Capture the cell that displays the provided text and extract its (x, y) central coordinate. 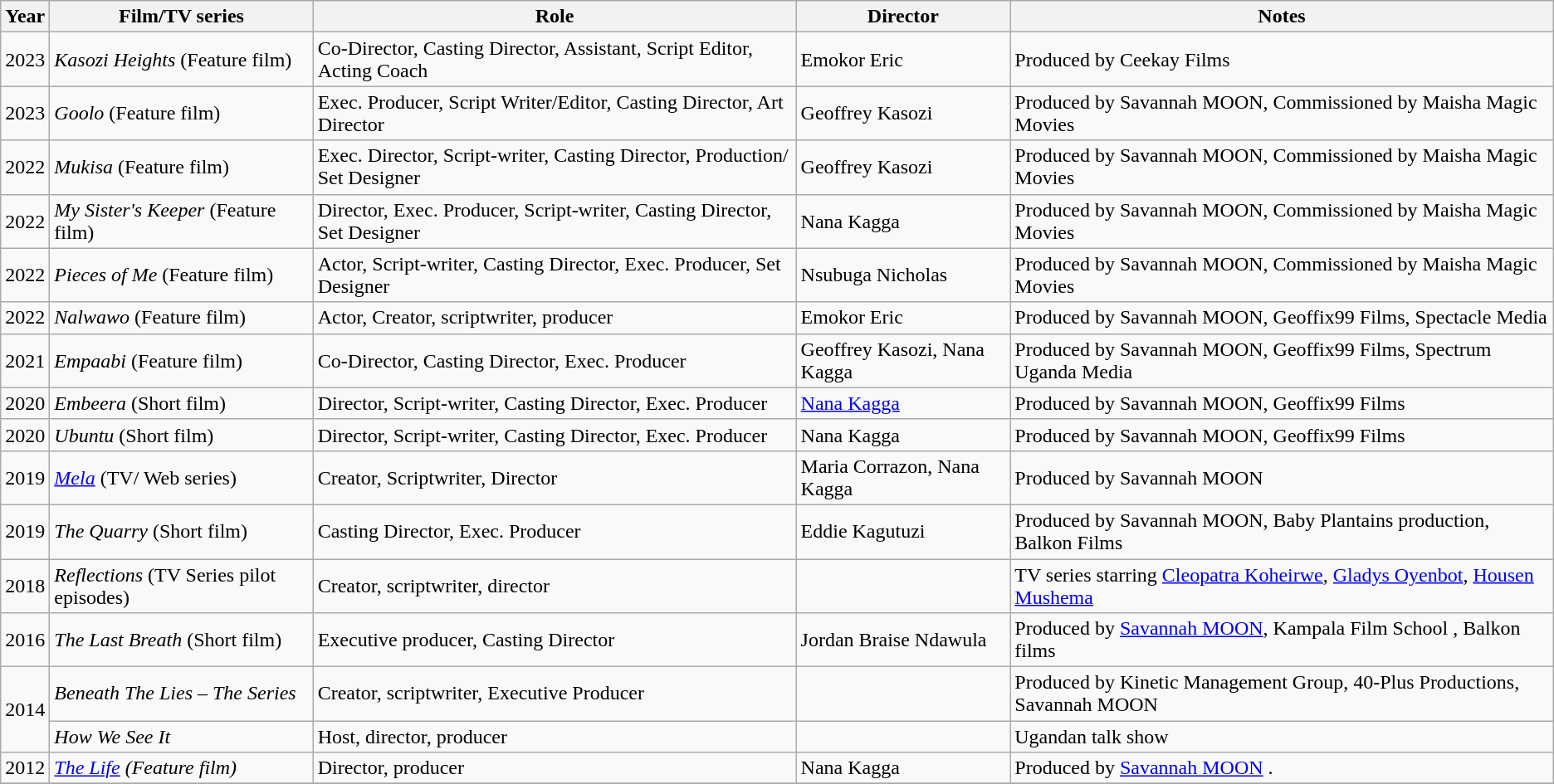
Film/TV series (181, 17)
2018 (25, 586)
Produced by Kinetic Management Group, 40-Plus Productions, Savannah MOON (1282, 694)
Empaabi (Feature film) (181, 360)
Produced by Savannah MOON, Baby Plantains production, Balkon Films (1282, 531)
Year (25, 17)
2016 (25, 640)
The Last Breath (Short film) (181, 640)
Co-Director, Casting Director, Assistant, Script Editor, Acting Coach (555, 60)
Jordan Braise Ndawula (903, 640)
Produced by Savannah MOON, Geoffix99 Films, Spectacle Media (1282, 318)
Creator, Scriptwriter, Director (555, 478)
Produced by Savannah MOON . (1282, 768)
Director, producer (555, 768)
Nsubuga Nicholas (903, 275)
2014 (25, 710)
Kasozi Heights (Feature film) (181, 60)
The Quarry (Short film) (181, 531)
Beneath The Lies – The Series (181, 694)
Produced by Savannah MOON (1282, 478)
Actor, Creator, scriptwriter, producer (555, 318)
2012 (25, 768)
Exec. Director, Script-writer, Casting Director, Production/ Set Designer (555, 168)
Produced by Ceekay Films (1282, 60)
My Sister's Keeper (Feature film) (181, 221)
Creator, scriptwriter, director (555, 586)
Director (903, 17)
2021 (25, 360)
Mela (TV/ Web series) (181, 478)
Role (555, 17)
Notes (1282, 17)
Geoffrey Kasozi, Nana Kagga (903, 360)
Goolo (Feature film) (181, 113)
The Life (Feature film) (181, 768)
Reflections (TV Series pilot episodes) (181, 586)
Executive producer, Casting Director (555, 640)
Exec. Producer, Script Writer/Editor, Casting Director, Art Director (555, 113)
Actor, Script-writer, Casting Director, Exec. Producer, Set Designer (555, 275)
Mukisa (Feature film) (181, 168)
Eddie Kagutuzi (903, 531)
Co-Director, Casting Director, Exec. Producer (555, 360)
Director, Exec. Producer, Script-writer, Casting Director, Set Designer (555, 221)
Ugandan talk show (1282, 737)
Pieces of Me (Feature film) (181, 275)
Nalwawo (Feature film) (181, 318)
Embeera (Short film) (181, 403)
Casting Director, Exec. Producer (555, 531)
Host, director, producer (555, 737)
Ubuntu (Short film) (181, 435)
How We See It (181, 737)
Produced by Savannah MOON, Geoffix99 Films, Spectrum Uganda Media (1282, 360)
Maria Corrazon, Nana Kagga (903, 478)
Produced by Savannah MOON, Kampala Film School , Balkon films (1282, 640)
TV series starring Cleopatra Koheirwe, Gladys Oyenbot, Housen Mushema (1282, 586)
Creator, scriptwriter, Executive Producer (555, 694)
